Provide the (x, y) coordinate of the cell's center where the given text is located.  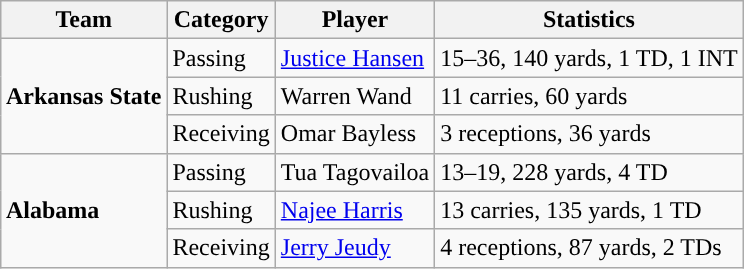
Omar Bayless (354, 134)
Tua Tagovailoa (354, 172)
13 carries, 135 yards, 1 TD (590, 210)
Statistics (590, 20)
11 carries, 60 yards (590, 96)
Arkansas State (83, 96)
Alabama (83, 210)
Justice Hansen (354, 58)
3 receptions, 36 yards (590, 134)
Najee Harris (354, 210)
Player (354, 20)
Warren Wand (354, 96)
Category (221, 20)
15–36, 140 yards, 1 TD, 1 INT (590, 58)
Jerry Jeudy (354, 248)
4 receptions, 87 yards, 2 TDs (590, 248)
13–19, 228 yards, 4 TD (590, 172)
Team (83, 20)
